Locate the cell with the specified text and output its [x, y] center coordinate. 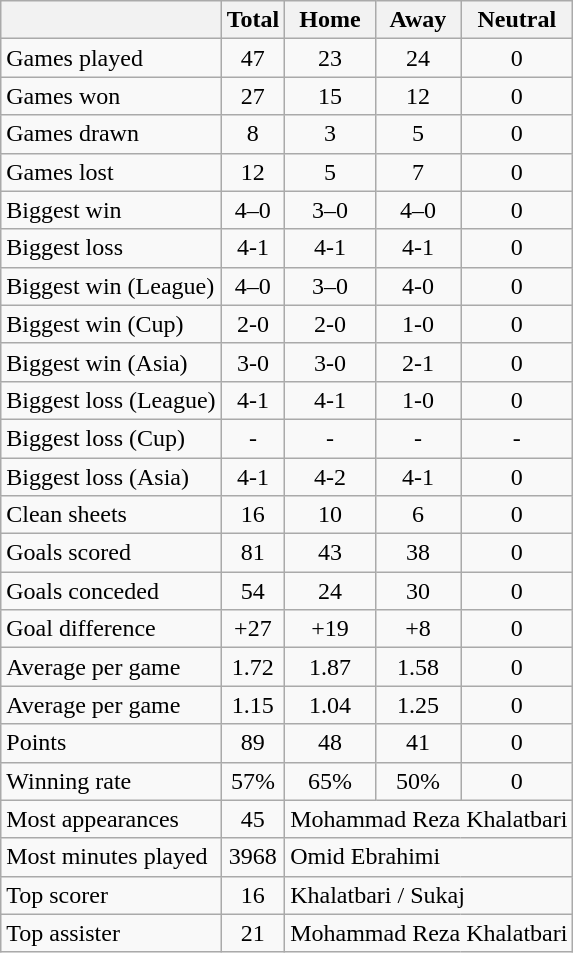
1.58 [418, 667]
23 [330, 58]
Home [330, 20]
43 [330, 553]
Most minutes played [111, 857]
50% [418, 781]
Omid Ebrahimi [429, 857]
Clean sheets [111, 515]
Goals scored [111, 553]
Biggest win [111, 210]
7 [418, 172]
4-0 [418, 286]
Winning rate [111, 781]
6 [418, 515]
81 [253, 553]
1.04 [330, 705]
+19 [330, 629]
47 [253, 58]
+8 [418, 629]
48 [330, 743]
Total [253, 20]
Games won [111, 96]
54 [253, 591]
Top assister [111, 933]
45 [253, 819]
Khalatbari / Sukaj [429, 895]
27 [253, 96]
Games played [111, 58]
2-1 [418, 362]
Goal difference [111, 629]
Games lost [111, 172]
Points [111, 743]
Away [418, 20]
Biggest loss (Asia) [111, 477]
Games drawn [111, 134]
1.87 [330, 667]
+27 [253, 629]
65% [330, 781]
Biggest win (Asia) [111, 362]
57% [253, 781]
41 [418, 743]
Neutral [516, 20]
38 [418, 553]
Top scorer [111, 895]
Biggest win (Cup) [111, 324]
3 [330, 134]
1.25 [418, 705]
Biggest win (League) [111, 286]
3968 [253, 857]
8 [253, 134]
1.72 [253, 667]
Most appearances [111, 819]
Goals conceded [111, 591]
21 [253, 933]
4-2 [330, 477]
Biggest loss [111, 248]
10 [330, 515]
Biggest loss (League) [111, 400]
30 [418, 591]
1.15 [253, 705]
15 [330, 96]
Biggest loss (Cup) [111, 438]
89 [253, 743]
